Detect which cell encompasses the target text, then output its [X, Y] center coordinate. 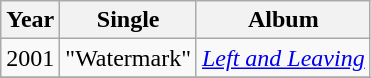
Year [30, 20]
"Watermark" [128, 58]
Album [283, 20]
Left and Leaving [283, 58]
Single [128, 20]
2001 [30, 58]
